Find where the given text appears and provide that cell's center as [X, Y] coordinate. 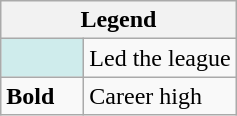
Led the league [160, 58]
Bold [42, 96]
Legend [118, 20]
Career high [160, 96]
